For the text-containing cell, return its midpoint in [x, y] coordinate format. 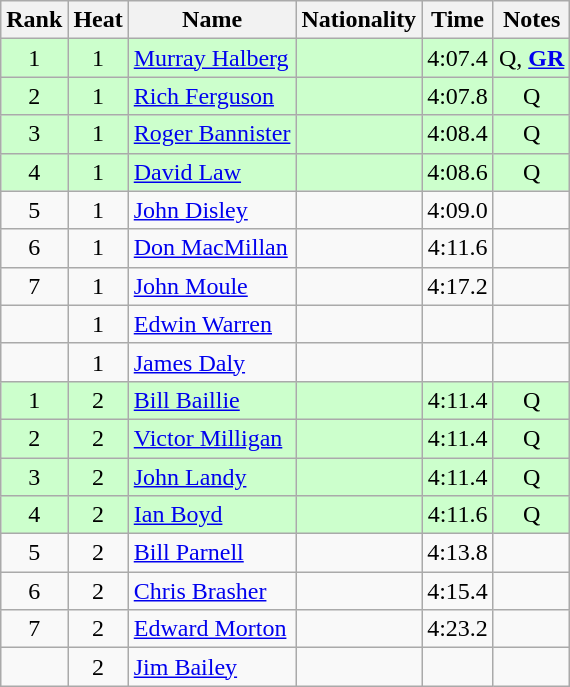
4:13.8 [458, 553]
4:07.4 [458, 58]
Nationality [359, 20]
John Disley [212, 210]
4:08.4 [458, 134]
Ian Boyd [212, 515]
4:23.2 [458, 629]
David Law [212, 172]
James Daly [212, 362]
4:09.0 [458, 210]
Heat [98, 20]
4:07.8 [458, 96]
Chris Brasher [212, 591]
John Landy [212, 477]
Name [212, 20]
Q, GR [531, 58]
Bill Baillie [212, 400]
Rich Ferguson [212, 96]
Roger Bannister [212, 134]
Don MacMillan [212, 248]
4:15.4 [458, 591]
Bill Parnell [212, 553]
John Moule [212, 286]
Edward Morton [212, 629]
Notes [531, 20]
Edwin Warren [212, 324]
Rank [34, 20]
4:08.6 [458, 172]
4:17.2 [458, 286]
Murray Halberg [212, 58]
Jim Bailey [212, 667]
Time [458, 20]
Victor Milligan [212, 438]
